Output the (X, Y) coordinate of the center of the cell containing the given text.  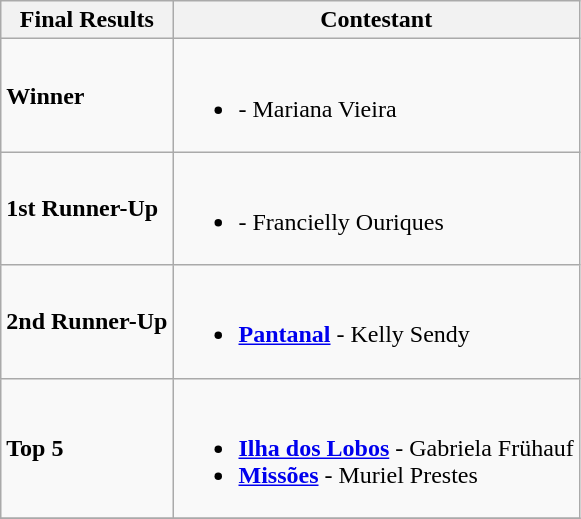
- Francielly Ouriques (376, 208)
Top 5 (87, 448)
1st Runner-Up (87, 208)
Ilha dos Lobos - Gabriela Frühauf Missões - Muriel Prestes (376, 448)
Winner (87, 96)
Final Results (87, 20)
Pantanal - Kelly Sendy (376, 322)
- Mariana Vieira (376, 96)
2nd Runner-Up (87, 322)
Contestant (376, 20)
